Find where the given text appears and provide that cell's center as [x, y] coordinate. 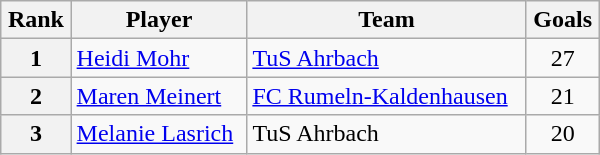
1 [36, 58]
27 [562, 58]
Rank [36, 20]
Goals [562, 20]
Melanie Lasrich [159, 134]
2 [36, 96]
21 [562, 96]
Team [386, 20]
Maren Meinert [159, 96]
3 [36, 134]
20 [562, 134]
Player [159, 20]
FC Rumeln-Kaldenhausen [386, 96]
Heidi Mohr [159, 58]
